Output the (x, y) coordinate of the center of the cell containing the given text.  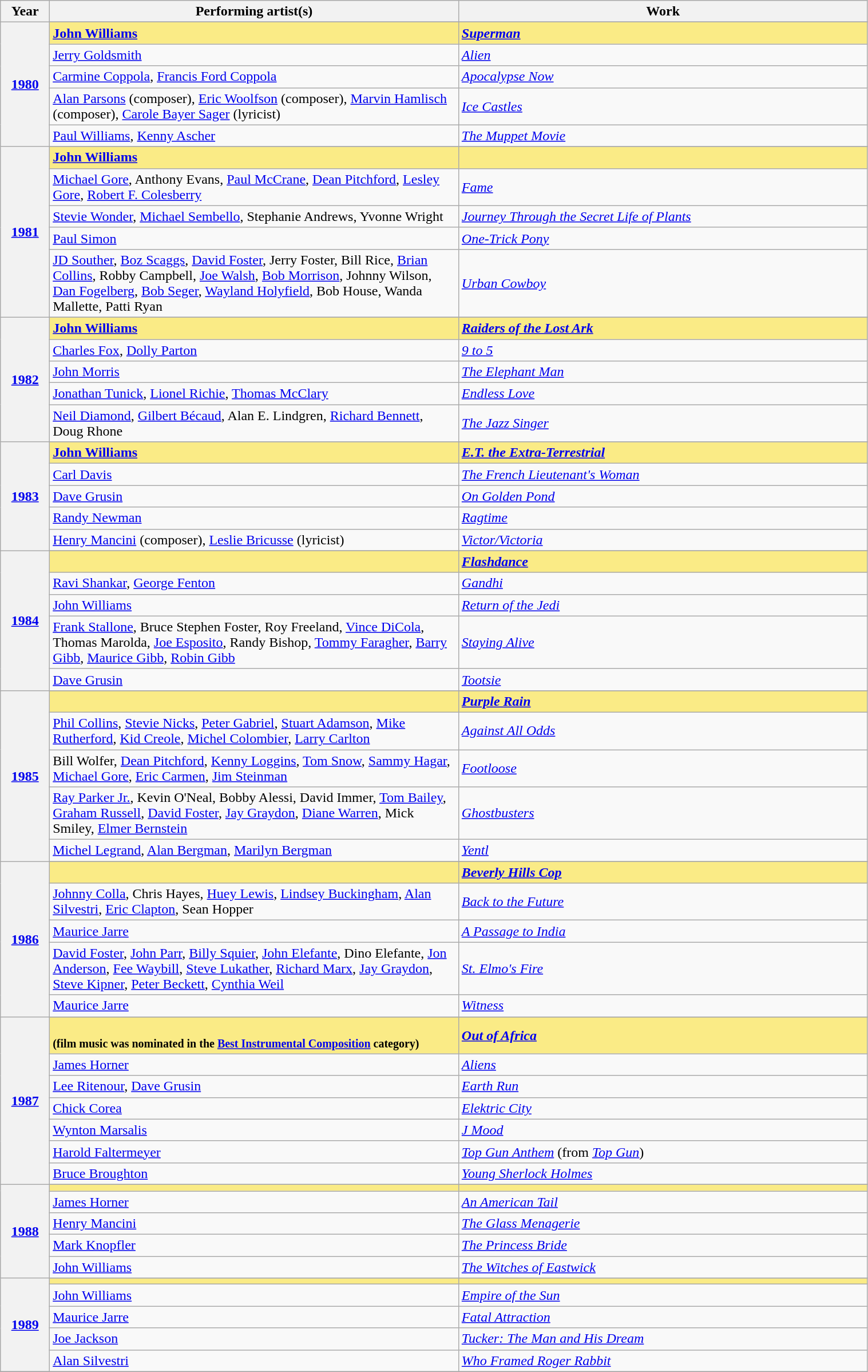
An American Tail (663, 1201)
J Mood (663, 1130)
Joe Jackson (254, 1339)
Neil Diamond, Gilbert Bécaud, Alan E. Lindgren, Richard Bennett, Doug Rhone (254, 424)
Young Sherlock Holmes (663, 1173)
Year (25, 11)
A Passage to India (663, 931)
The Princess Bride (663, 1246)
Alan Silvestri (254, 1361)
Top Gun Anthem (from Top Gun) (663, 1152)
Carl Davis (254, 475)
Paul Williams, Kenny Ascher (254, 136)
The Elephant Man (663, 372)
Carmine Coppola, Francis Ford Coppola (254, 77)
Back to the Future (663, 902)
1981 (25, 232)
Tootsie (663, 679)
St. Elmo's Fire (663, 968)
1984 (25, 620)
Endless Love (663, 394)
Alan Parsons (composer), Eric Woolfson (composer), Marvin Hamlisch (composer), Carole Bayer Sager (lyricist) (254, 106)
1989 (25, 1324)
Footloose (663, 768)
E.T. the Extra-Terrestrial (663, 453)
Bill Wolfer, Dean Pitchford, Kenny Loggins, Tom Snow, Sammy Hagar, Michael Gore, Eric Carmen, Jim Steinman (254, 768)
Jerry Goldsmith (254, 55)
Fatal Attraction (663, 1317)
Elektric City (663, 1108)
Lee Ritenour, Dave Grusin (254, 1086)
Ragtime (663, 518)
Performing artist(s) (254, 11)
John Morris (254, 372)
1986 (25, 939)
Superman (663, 33)
Mark Knopfler (254, 1246)
Purple Rain (663, 701)
On Golden Pond (663, 496)
The Jazz Singer (663, 424)
Out of Africa (663, 1035)
Paul Simon (254, 238)
Empire of the Sun (663, 1295)
Apocalypse Now (663, 77)
Urban Cowboy (663, 283)
(film music was nominated in the Best Instrumental Composition category) (254, 1035)
Charles Fox, Dolly Parton (254, 350)
Harold Faltermeyer (254, 1152)
The Muppet Movie (663, 136)
Return of the Jedi (663, 605)
1982 (25, 379)
1987 (25, 1100)
Ice Castles (663, 106)
Earth Run (663, 1086)
Ravi Shankar, George Fenton (254, 583)
Beverly Hills Cop (663, 872)
Ghostbusters (663, 813)
Work (663, 11)
Wynton Marsalis (254, 1130)
Raiders of the Lost Ark (663, 328)
The Glass Menagerie (663, 1224)
Johnny Colla, Chris Hayes, Huey Lewis, Lindsey Buckingham, Alan Silvestri, Eric Clapton, Sean Hopper (254, 902)
Witness (663, 1006)
1980 (25, 85)
Fame (663, 187)
The French Lieutenant's Woman (663, 475)
Jonathan Tunick, Lionel Richie, Thomas McClary (254, 394)
1985 (25, 776)
Alien (663, 55)
Michael Gore, Anthony Evans, Paul McCrane, Dean Pitchford, Lesley Gore, Robert F. Colesberry (254, 187)
Staying Alive (663, 642)
Chick Corea (254, 1108)
Michel Legrand, Alan Bergman, Marilyn Bergman (254, 851)
Bruce Broughton (254, 1173)
Randy Newman (254, 518)
The Witches of Eastwick (663, 1267)
Tucker: The Man and His Dream (663, 1339)
Stevie Wonder, Michael Sembello, Stephanie Andrews, Yvonne Wright (254, 216)
Yentl (663, 851)
One-Trick Pony (663, 238)
1983 (25, 496)
Against All Odds (663, 730)
Henry Mancini (254, 1224)
Phil Collins, Stevie Nicks, Peter Gabriel, Stuart Adamson, Mike Rutherford, Kid Creole, Michel Colombier, Larry Carlton (254, 730)
9 to 5 (663, 350)
Victor/Victoria (663, 540)
Gandhi (663, 583)
Aliens (663, 1065)
Henry Mancini (composer), Leslie Bricusse (lyricist) (254, 540)
Who Framed Roger Rabbit (663, 1361)
1988 (25, 1231)
Flashdance (663, 562)
Journey Through the Secret Life of Plants (663, 216)
